Provide the (x, y) coordinate of the cell's center where the given text is located.  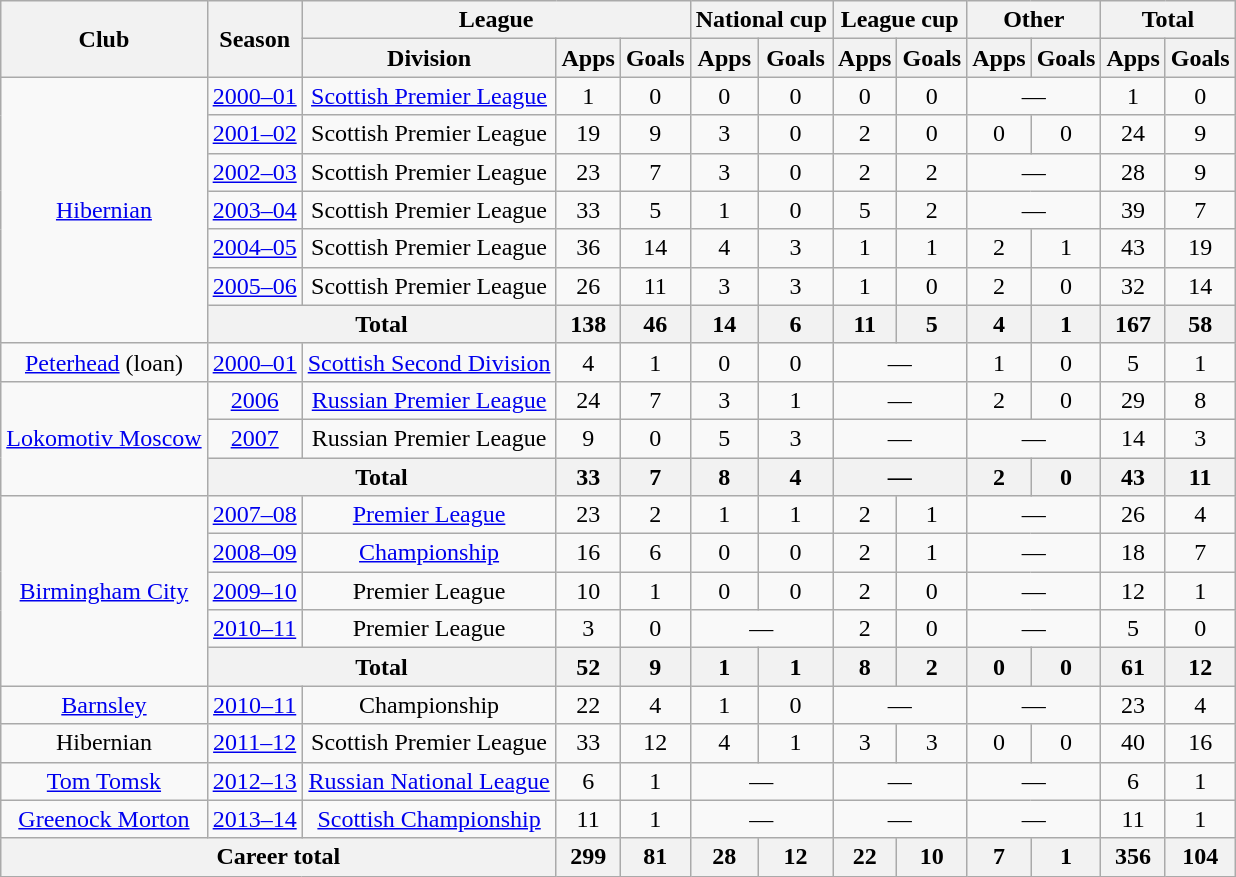
Russian National League (429, 781)
Scottish Second Division (429, 362)
18 (1133, 553)
32 (1133, 286)
81 (655, 857)
Season (254, 39)
Tom Tomsk (104, 781)
2004–05 (254, 248)
29 (1133, 400)
2003–04 (254, 210)
2008–09 (254, 553)
40 (1133, 743)
Scottish Championship (429, 819)
Other (1034, 20)
2006 (254, 400)
138 (588, 324)
2007 (254, 438)
52 (588, 667)
104 (1200, 857)
Lokomotiv Moscow (104, 438)
National cup (761, 20)
356 (1133, 857)
2005–06 (254, 286)
2007–08 (254, 515)
36 (588, 248)
2013–14 (254, 819)
League (496, 20)
Peterhead (loan) (104, 362)
Division (429, 58)
39 (1133, 210)
61 (1133, 667)
Barnsley (104, 705)
167 (1133, 324)
Career total (278, 857)
Club (104, 39)
46 (655, 324)
2001–02 (254, 134)
2012–13 (254, 781)
2011–12 (254, 743)
299 (588, 857)
2002–03 (254, 172)
Birmingham City (104, 591)
2009–10 (254, 591)
58 (1200, 324)
League cup (900, 20)
Greenock Morton (104, 819)
